Return (X, Y) of the center of cell containing provided text 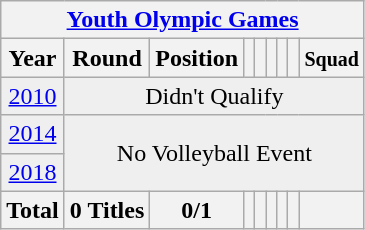
Total (33, 210)
Squad (332, 58)
2014 (33, 134)
Position (197, 58)
2018 (33, 172)
2010 (33, 96)
Round (107, 58)
Didn't Qualify (214, 96)
No Volleyball Event (214, 153)
Year (33, 58)
0/1 (197, 210)
0 Titles (107, 210)
Youth Olympic Games (183, 20)
